From the cell containing the given text, extract its center point as [X, Y] coordinate. 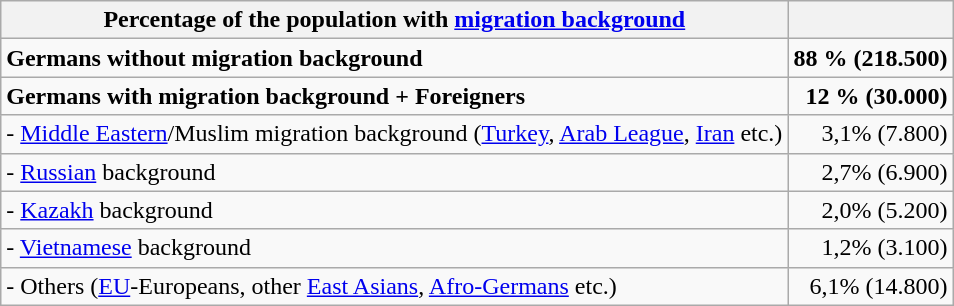
- Middle Eastern/Muslim migration background (Turkey, Arab League, Iran etc.) [394, 134]
2,7% (6.900) [870, 172]
- Others (EU-Europeans, other East Asians, Afro-Germans etc.) [394, 286]
2,0% (5.200) [870, 210]
3,1% (7.800) [870, 134]
- Kazakh background [394, 210]
12 % (30.000) [870, 96]
Germans with migration background + Foreigners [394, 96]
Germans without migration background [394, 58]
- Russian background [394, 172]
88 % (218.500) [870, 58]
1,2% (3.100) [870, 248]
Percentage of the population with migration background [394, 20]
- Vietnamese background [394, 248]
6,1% (14.800) [870, 286]
